Determine the [X, Y] coordinate at the center of the cell enclosing the given text.  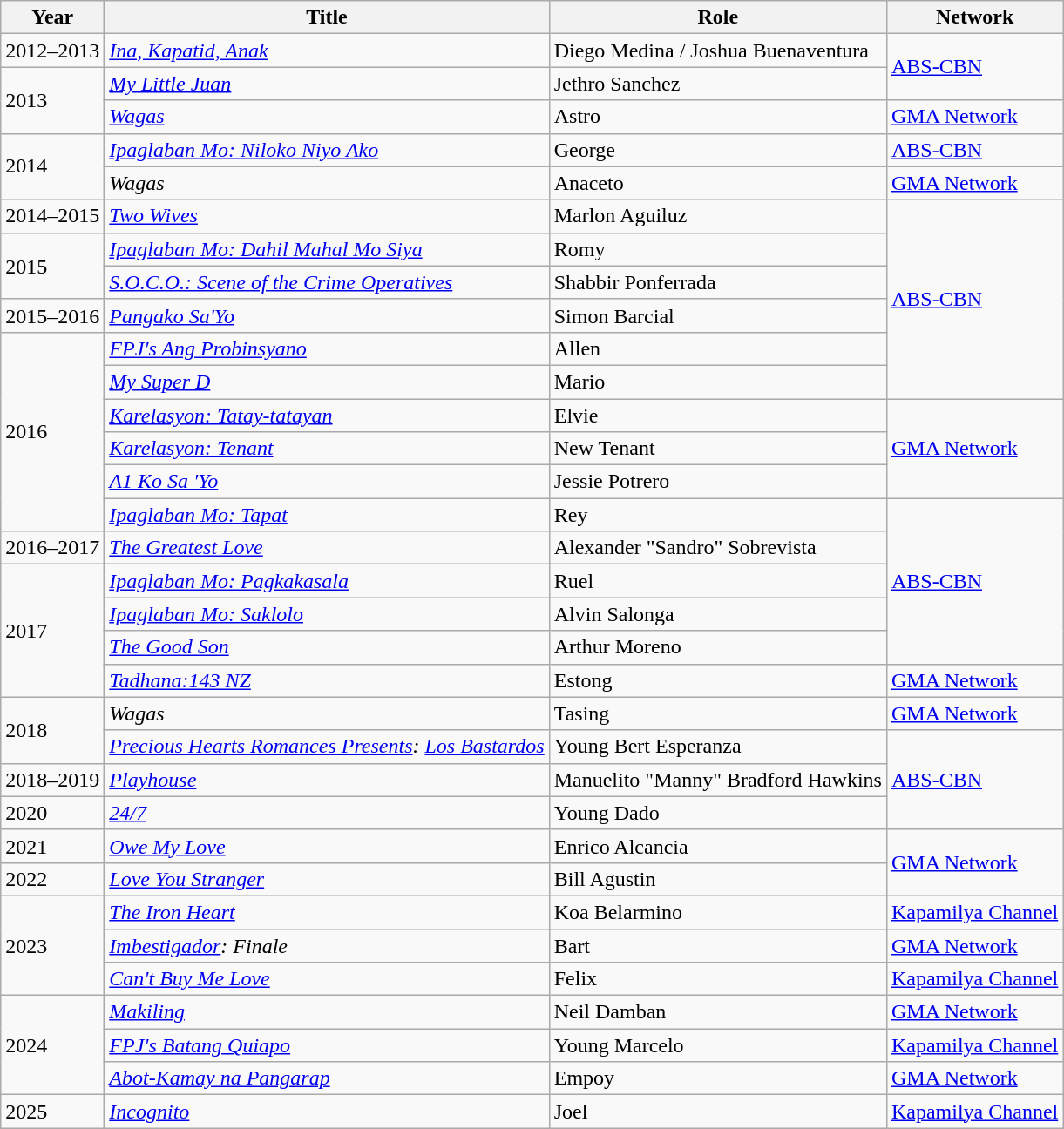
Alvin Salonga [718, 614]
The Greatest Love [327, 548]
Empoy [718, 1078]
Diego Medina / Joshua Buenaventura [718, 51]
2022 [52, 879]
Incognito [327, 1112]
Jethro Sanchez [718, 84]
Neil Damban [718, 1012]
Marlon Aguiluz [718, 216]
FPJ's Ang Probinsyano [327, 348]
Two Wives [327, 216]
Young Marcelo [718, 1045]
Abot-Kamay na Pangarap [327, 1078]
New Tenant [718, 449]
Bart [718, 945]
The Good Son [327, 647]
Can't Buy Me Love [327, 979]
Karelasyon: Tenant [327, 449]
2017 [52, 631]
Ipaglaban Mo: Pagkakasala [327, 581]
2016–2017 [52, 548]
2021 [52, 846]
2014–2015 [52, 216]
Young Dado [718, 813]
2023 [52, 945]
Elvie [718, 416]
Year [52, 17]
Enrico Alcancia [718, 846]
Simon Barcial [718, 315]
Joel [718, 1112]
Anaceto [718, 183]
Allen [718, 348]
2015–2016 [52, 315]
2018–2019 [52, 780]
A1 Ko Sa 'Yo [327, 482]
Ina, Kapatid, Anak [327, 51]
Imbestigador: Finale [327, 945]
Pangako Sa'Yo [327, 315]
Makiling [327, 1012]
Romy [718, 249]
Ipaglaban Mo: Saklolo [327, 614]
2012–2013 [52, 51]
Alexander "Sandro" Sobrevista [718, 548]
Precious Hearts Romances Presents: Los Bastardos [327, 747]
Karelasyon: Tatay-tatayan [327, 416]
Rey [718, 515]
24/7 [327, 813]
S.O.C.O.: Scene of the Crime Operatives [327, 282]
2025 [52, 1112]
Network [974, 17]
Tasing [718, 713]
Koa Belarmino [718, 912]
2024 [52, 1045]
Felix [718, 979]
FPJ's Batang Quiapo [327, 1045]
2020 [52, 813]
My Super D [327, 382]
2015 [52, 266]
2014 [52, 166]
2013 [52, 100]
2016 [52, 431]
Tadhana:143 NZ [327, 680]
Bill Agustin [718, 879]
Playhouse [327, 780]
Arthur Moreno [718, 647]
Ipaglaban Mo: Dahil Mahal Mo Siya [327, 249]
Owe My Love [327, 846]
Ipaglaban Mo: Tapat [327, 515]
Mario [718, 382]
Jessie Potrero [718, 482]
The Iron Heart [327, 912]
Role [718, 17]
Young Bert Esperanza [718, 747]
Love You Stranger [327, 879]
Estong [718, 680]
Ruel [718, 581]
My Little Juan [327, 84]
Title [327, 17]
George [718, 150]
Astro [718, 117]
2018 [52, 730]
Ipaglaban Mo: Niloko Niyo Ako [327, 150]
Shabbir Ponferrada [718, 282]
Manuelito "Manny" Bradford Hawkins [718, 780]
